Provide the (x, y) coordinate of the cell's center where the given text is located.  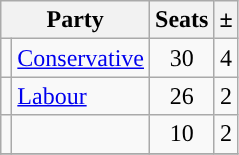
30 (182, 58)
Party (76, 20)
± (226, 20)
26 (182, 96)
4 (226, 58)
Labour (81, 96)
Conservative (81, 58)
Seats (182, 20)
10 (182, 134)
